Extract the [x, y] coordinate from the center of the cell holding the provided text.  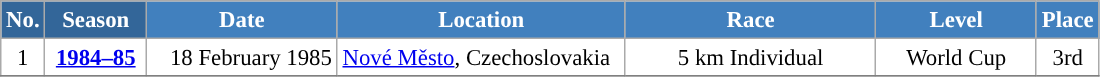
Location [481, 20]
3rd [1067, 58]
Nové Město, Czechoslovakia [481, 58]
5 km Individual [750, 58]
Season [96, 20]
Level [956, 20]
Place [1067, 20]
No. [23, 20]
18 February 1985 [242, 58]
1 [23, 58]
Date [242, 20]
Race [750, 20]
World Cup [956, 58]
1984–85 [96, 58]
